Detect which cell encompasses the target text, then output its (X, Y) center coordinate. 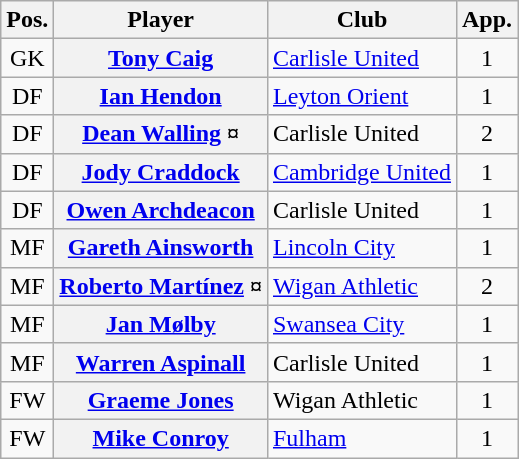
Ian Hendon (161, 96)
Owen Archdeacon (161, 210)
Mike Conroy (161, 438)
Cambridge United (362, 172)
Player (161, 20)
Swansea City (362, 324)
Club (362, 20)
Tony Caig (161, 58)
Leyton Orient (362, 96)
Roberto Martínez ¤ (161, 286)
App. (486, 20)
Warren Aspinall (161, 362)
Fulham (362, 438)
GK (28, 58)
Lincoln City (362, 248)
Jody Craddock (161, 172)
Dean Walling ¤ (161, 134)
Gareth Ainsworth (161, 248)
Pos. (28, 20)
Jan Mølby (161, 324)
Graeme Jones (161, 400)
